From the cell containing the given text, extract its center point as (X, Y) coordinate. 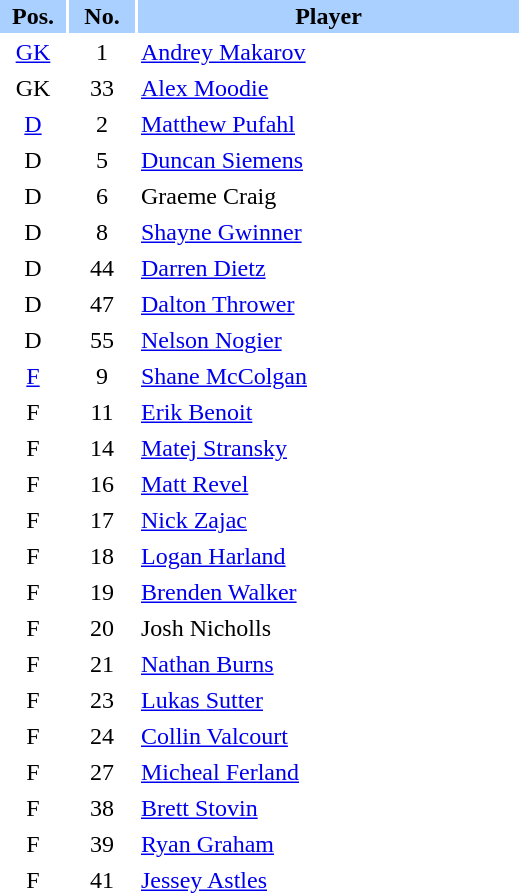
Brenden Walker (328, 592)
1 (102, 52)
Erik Benoit (328, 412)
Micheal Ferland (328, 772)
5 (102, 160)
16 (102, 484)
Shane McColgan (328, 376)
Shayne Gwinner (328, 232)
Collin Valcourt (328, 736)
Alex Moodie (328, 88)
19 (102, 592)
27 (102, 772)
Pos. (33, 16)
Nathan Burns (328, 664)
55 (102, 340)
Dalton Thrower (328, 304)
33 (102, 88)
18 (102, 556)
17 (102, 520)
23 (102, 700)
Ryan Graham (328, 844)
Lukas Sutter (328, 700)
No. (102, 16)
Matt Revel (328, 484)
9 (102, 376)
47 (102, 304)
Graeme Craig (328, 196)
Josh Nicholls (328, 628)
44 (102, 268)
14 (102, 448)
Nelson Nogier (328, 340)
Brett Stovin (328, 808)
Logan Harland (328, 556)
Duncan Siemens (328, 160)
20 (102, 628)
21 (102, 664)
Nick Zajac (328, 520)
Matej Stransky (328, 448)
11 (102, 412)
Player (328, 16)
2 (102, 124)
8 (102, 232)
38 (102, 808)
Andrey Makarov (328, 52)
Darren Dietz (328, 268)
6 (102, 196)
39 (102, 844)
Matthew Pufahl (328, 124)
24 (102, 736)
